Determine the (x, y) coordinate at the center of the cell enclosing the given text.  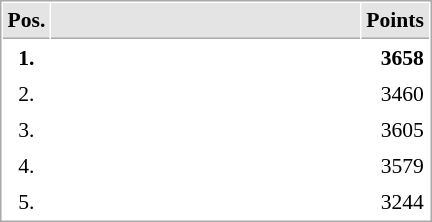
3244 (396, 201)
3605 (396, 129)
Pos. (26, 21)
4. (26, 165)
Points (396, 21)
3460 (396, 93)
3658 (396, 57)
2. (26, 93)
3579 (396, 165)
1. (26, 57)
3. (26, 129)
5. (26, 201)
